Search for the cell housing the specified text and yield its [x, y] center coordinate. 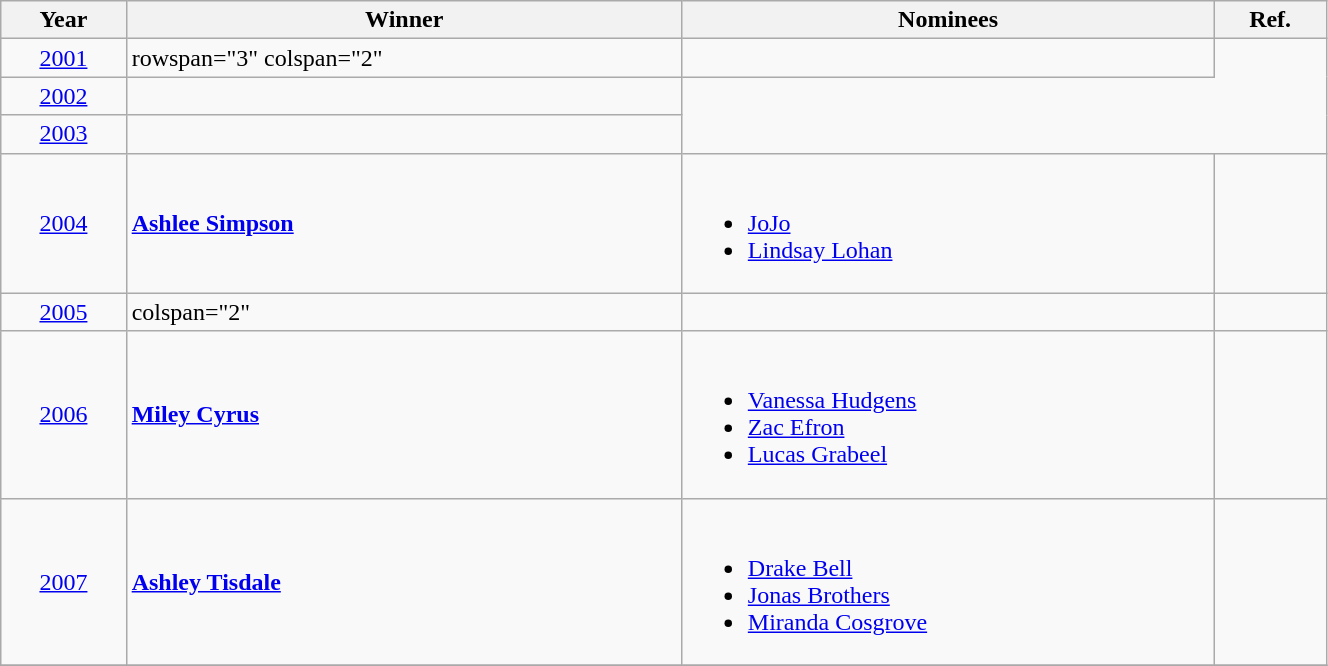
Ashlee Simpson [404, 223]
JoJoLindsay Lohan [948, 223]
Ref. [1270, 20]
Vanessa HudgensZac EfronLucas Grabeel [948, 414]
2001 [64, 58]
rowspan="3" colspan="2" [404, 58]
2007 [64, 582]
Winner [404, 20]
colspan="2" [404, 312]
Year [64, 20]
2006 [64, 414]
Ashley Tisdale [404, 582]
2003 [64, 134]
Nominees [948, 20]
2005 [64, 312]
2004 [64, 223]
2002 [64, 96]
Drake BellJonas BrothersMiranda Cosgrove [948, 582]
Miley Cyrus [404, 414]
